Provide the (X, Y) coordinate of the cell's center where the given text is located.  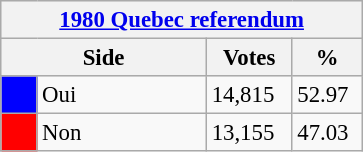
52.97 (328, 95)
14,815 (249, 95)
Non (122, 133)
Side (104, 58)
% (328, 58)
Oui (122, 95)
13,155 (249, 133)
Votes (249, 58)
1980 Quebec referendum (182, 20)
47.03 (328, 133)
